From the cell containing the given text, extract its center point as (x, y) coordinate. 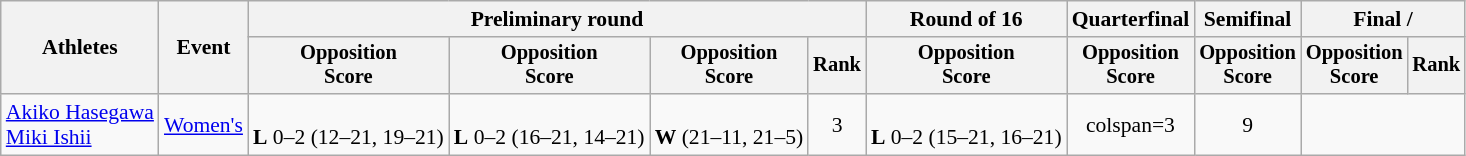
colspan=3 (1131, 124)
Round of 16 (966, 19)
W (21–11, 21–5) (730, 124)
9 (1248, 124)
Final / (1383, 19)
3 (837, 124)
Event (204, 48)
Preliminary round (557, 19)
Akiko HasegawaMiki Ishii (80, 124)
Quarterfinal (1131, 19)
L 0–2 (12–21, 19–21) (348, 124)
Athletes (80, 48)
Women's (204, 124)
L 0–2 (16–21, 14–21) (550, 124)
Semifinal (1248, 19)
L 0–2 (15–21, 16–21) (966, 124)
